From the cell containing the given text, extract its center point as [x, y] coordinate. 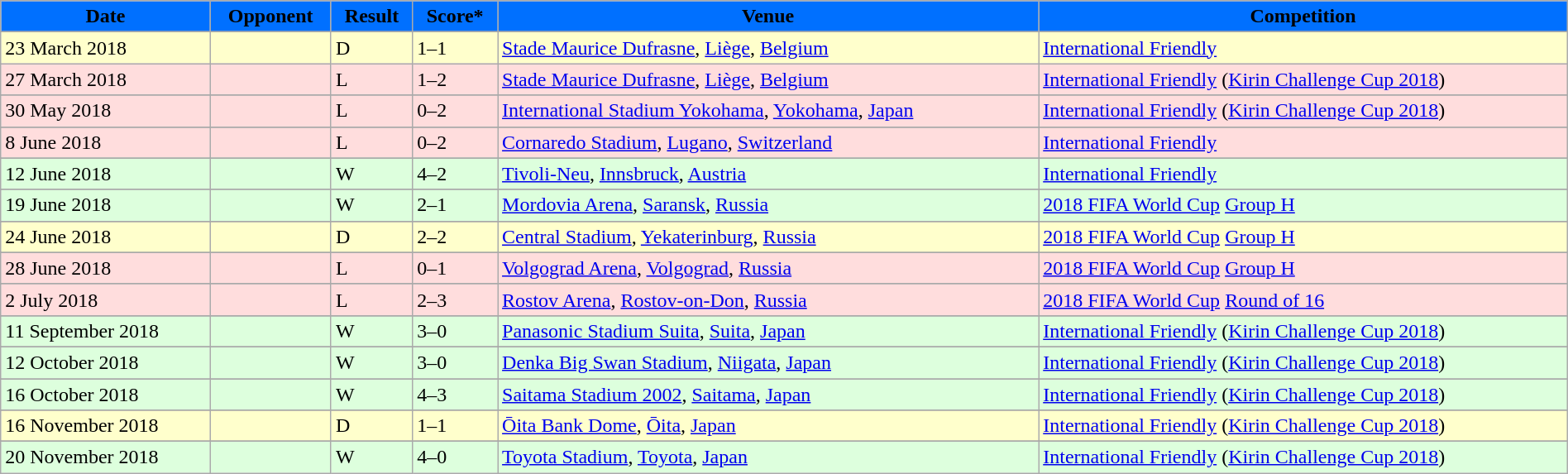
28 June 2018 [106, 268]
Date [106, 17]
Venue [768, 17]
24 June 2018 [106, 237]
2–2 [455, 237]
2–1 [455, 205]
Panasonic Stadium Suita, Suita, Japan [768, 331]
International Stadium Yokohama, Yokohama, Japan [768, 111]
Saitama Stadium 2002, Saitama, Japan [768, 395]
Mordovia Arena, Saransk, Russia [768, 205]
30 May 2018 [106, 111]
4–2 [455, 174]
4–3 [455, 395]
27 March 2018 [106, 79]
Rostov Arena, Rostov-on-Don, Russia [768, 299]
19 June 2018 [106, 205]
Denka Big Swan Stadium, Niigata, Japan [768, 362]
Opponent [270, 17]
Result [371, 17]
Central Stadium, Yekaterinburg, Russia [768, 237]
Ōita Bank Dome, Ōita, Japan [768, 426]
2–3 [455, 299]
Volgograd Arena, Volgograd, Russia [768, 268]
Tivoli-Neu, Innsbruck, Austria [768, 174]
2018 FIFA World Cup Round of 16 [1303, 299]
Cornaredo Stadium, Lugano, Switzerland [768, 142]
12 October 2018 [106, 362]
2 July 2018 [106, 299]
8 June 2018 [106, 142]
1–2 [455, 79]
0–1 [455, 268]
23 March 2018 [106, 48]
4–0 [455, 457]
12 June 2018 [106, 174]
Score* [455, 17]
20 November 2018 [106, 457]
16 October 2018 [106, 395]
16 November 2018 [106, 426]
11 September 2018 [106, 331]
Competition [1303, 17]
Toyota Stadium, Toyota, Japan [768, 457]
